Detect which cell encompasses the target text, then output its (x, y) center coordinate. 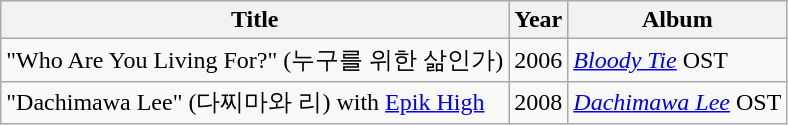
2006 (538, 60)
Album (678, 20)
Title (255, 20)
2008 (538, 102)
Dachimawa Lee OST (678, 102)
Year (538, 20)
"Who Are You Living For?" (누구를 위한 삶인가) (255, 60)
Bloody Tie OST (678, 60)
"Dachimawa Lee" (다찌마와 리) with Epik High (255, 102)
